Extract the (X, Y) coordinate from the center of the cell holding the provided text.  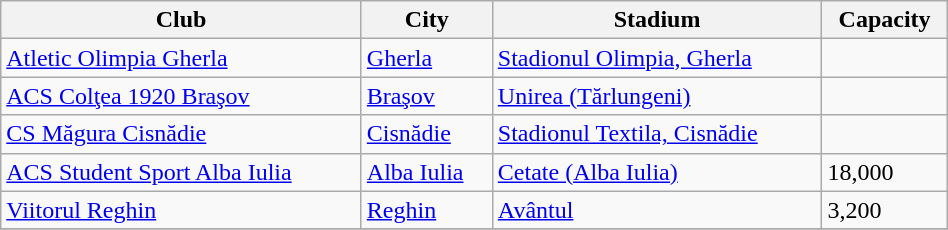
Braşov (426, 96)
ACS Student Sport Alba Iulia (182, 172)
City (426, 20)
Avântul (657, 210)
Alba Iulia (426, 172)
Stadionul Olimpia, Gherla (657, 58)
Cetate (Alba Iulia) (657, 172)
Atletic Olimpia Gherla (182, 58)
Unirea (Tărlungeni) (657, 96)
Club (182, 20)
CS Măgura Cisnădie (182, 134)
Gherla (426, 58)
Stadionul Textila, Cisnădie (657, 134)
Reghin (426, 210)
Capacity (884, 20)
ACS Colţea 1920 Braşov (182, 96)
18,000 (884, 172)
Viitorul Reghin (182, 210)
Cisnădie (426, 134)
3,200 (884, 210)
Stadium (657, 20)
